For the text-containing cell, return its midpoint in [X, Y] coordinate format. 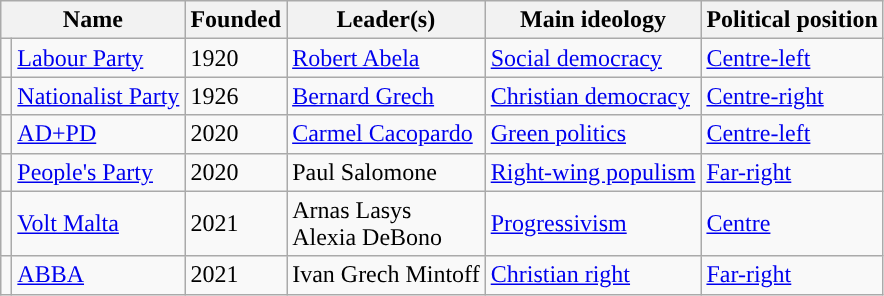
Centre-right [792, 96]
1926 [236, 96]
1920 [236, 58]
Centre [792, 224]
Volt Malta [98, 224]
Right-wing populism [593, 172]
Main ideology [593, 20]
Paul Salomone [386, 172]
Nationalist Party [98, 96]
Bernard Grech [386, 96]
Carmel Cacopardo [386, 134]
Arnas LasysAlexia DeBono [386, 224]
Green politics [593, 134]
Christian right [593, 275]
Christian democracy [593, 96]
Social democracy [593, 58]
AD+PD [98, 134]
Labour Party [98, 58]
Ivan Grech Mintoff [386, 275]
People's Party [98, 172]
Robert Abela [386, 58]
Name [93, 20]
Leader(s) [386, 20]
ABBA [98, 275]
Political position [792, 20]
Founded [236, 20]
Progressivism [593, 224]
